For the text-containing cell, return its midpoint in [X, Y] coordinate format. 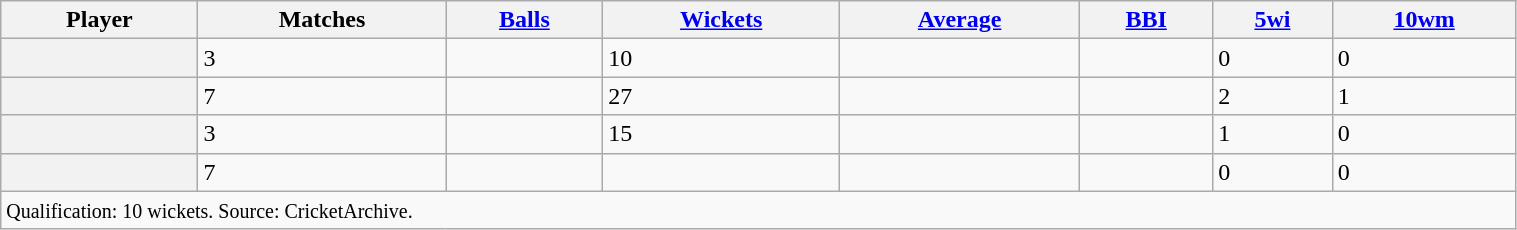
10 [722, 58]
27 [722, 96]
Balls [524, 20]
Qualification: 10 wickets. Source: CricketArchive. [758, 210]
BBI [1146, 20]
Wickets [722, 20]
10wm [1424, 20]
Matches [322, 20]
15 [722, 134]
Average [960, 20]
5wi [1272, 20]
Player [100, 20]
2 [1272, 96]
